Provide the [X, Y] coordinate of the cell's center where the given text is located.  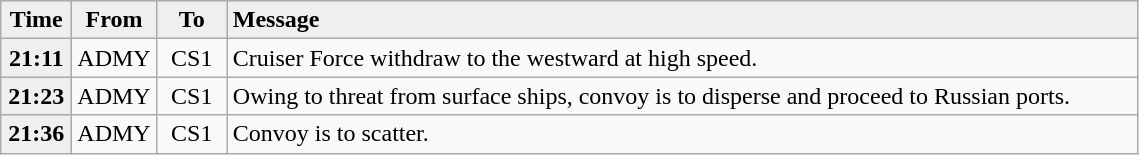
To [192, 20]
From [114, 20]
Message [682, 20]
Cruiser Force withdraw to the westward at high speed. [682, 58]
Time [36, 20]
Owing to threat from surface ships, convoy is to disperse and proceed to Russian ports. [682, 96]
21:23 [36, 96]
21:11 [36, 58]
21:36 [36, 134]
Convoy is to scatter. [682, 134]
